Locate the cell with the specified text and output its [x, y] center coordinate. 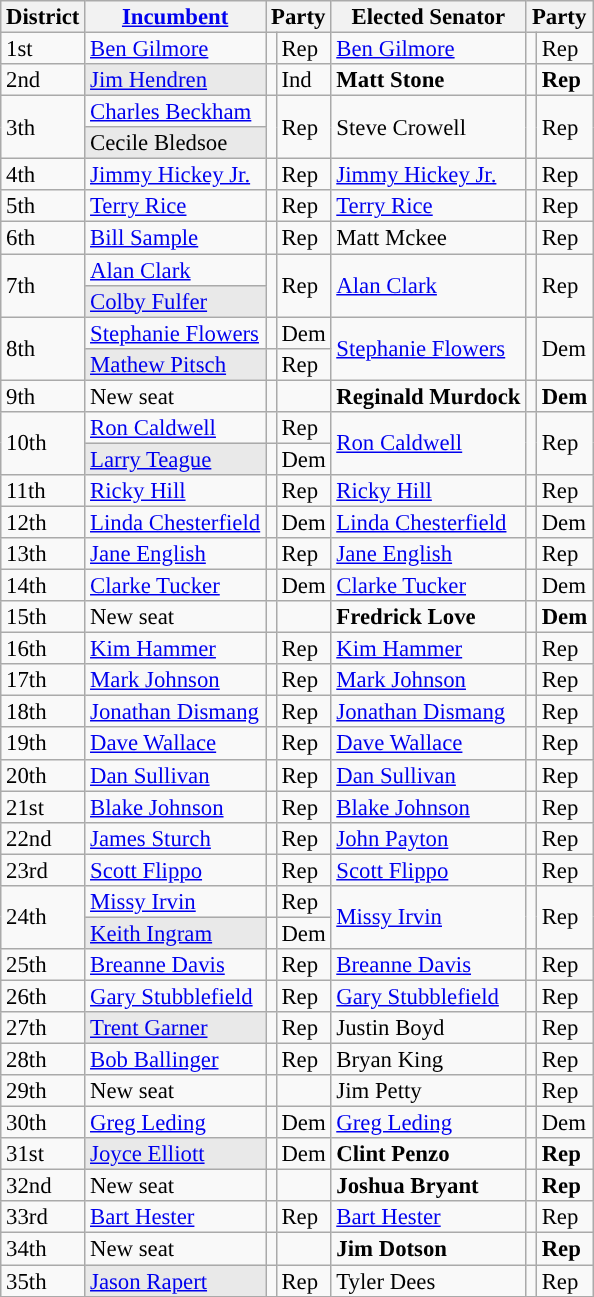
Charles Beckham [176, 112]
28th [43, 1060]
17th [43, 680]
33rd [43, 1218]
9th [43, 396]
7th [43, 286]
Elected Senator [428, 17]
32nd [43, 1186]
Reginald Murdock [428, 396]
Jim Hendren [176, 80]
27th [43, 1028]
Jason Rapert [176, 1281]
29th [43, 1091]
12th [43, 522]
10th [43, 444]
26th [43, 996]
Mathew Pitsch [176, 364]
John Payton [428, 838]
Bill Sample [176, 238]
Ind [304, 80]
Cecile Bledsoe [176, 143]
13th [43, 554]
22nd [43, 838]
3th [43, 128]
Keith Ingram [176, 933]
Incumbent [176, 17]
1st [43, 49]
Jim Dotson [428, 1249]
Joyce Elliott [176, 1154]
Justin Boyd [428, 1028]
Jim Petty [428, 1091]
Matt Stone [428, 80]
35th [43, 1281]
14th [43, 586]
30th [43, 1123]
21st [43, 807]
19th [43, 744]
11th [43, 491]
2nd [43, 80]
25th [43, 965]
Fredrick Love [428, 617]
34th [43, 1249]
20th [43, 775]
Matt Mckee [428, 238]
6th [43, 238]
Bryan King [428, 1060]
Clint Penzo [428, 1154]
5th [43, 206]
Joshua Bryant [428, 1186]
Colby Fulfer [176, 301]
Bob Ballinger [176, 1060]
23rd [43, 870]
15th [43, 617]
Steve Crowell [428, 128]
District [43, 17]
Trent Garner [176, 1028]
8th [43, 348]
31st [43, 1154]
18th [43, 712]
Tyler Dees [428, 1281]
James Sturch [176, 838]
Larry Teague [176, 459]
16th [43, 649]
24th [43, 918]
4th [43, 175]
